Capture the cell that displays the provided text and extract its (x, y) central coordinate. 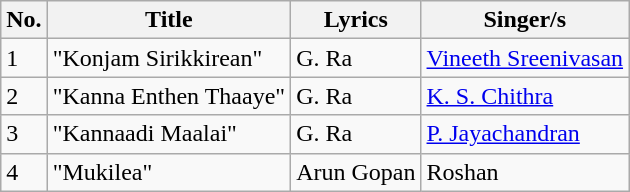
Arun Gopan (356, 172)
2 (24, 96)
K. S. Chithra (525, 96)
"Kanna Enthen Thaaye" (168, 96)
P. Jayachandran (525, 134)
"Mukilea" (168, 172)
1 (24, 58)
4 (24, 172)
"Kannaadi Maalai" (168, 134)
"Konjam Sirikkirean" (168, 58)
3 (24, 134)
No. (24, 20)
Singer/s (525, 20)
Vineeth Sreenivasan (525, 58)
Roshan (525, 172)
Lyrics (356, 20)
Title (168, 20)
